For the text-containing cell, return its midpoint in (x, y) coordinate format. 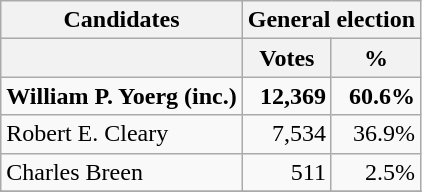
Candidates (122, 20)
General election (331, 20)
% (376, 58)
2.5% (376, 172)
511 (286, 172)
12,369 (286, 96)
Votes (286, 58)
Robert E. Cleary (122, 134)
60.6% (376, 96)
Charles Breen (122, 172)
7,534 (286, 134)
36.9% (376, 134)
William P. Yoerg (inc.) (122, 96)
